Scan for the cell matching the given text and deliver its (X, Y) coordinate at center. 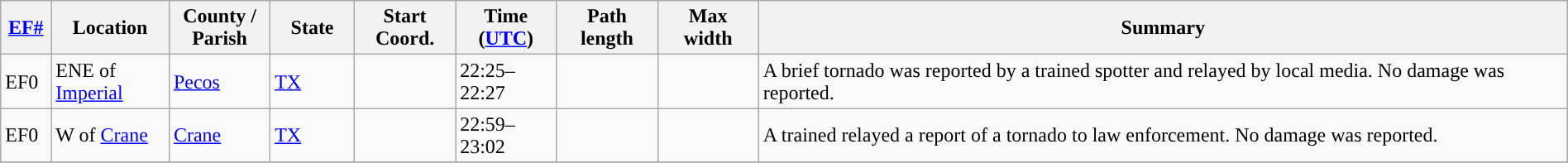
EF# (26, 28)
County / Parish (219, 28)
State (313, 28)
A trained relayed a report of a tornado to law enforcement. No damage was reported. (1163, 136)
ENE of Imperial (111, 81)
Start Coord. (404, 28)
A brief tornado was reported by a trained spotter and relayed by local media. No damage was reported. (1163, 81)
Time (UTC) (506, 28)
Location (111, 28)
Pecos (219, 81)
W of Crane (111, 136)
Path length (607, 28)
Max width (708, 28)
Summary (1163, 28)
22:25–22:27 (506, 81)
Crane (219, 136)
22:59–23:02 (506, 136)
